Locate the cell with the specified text and output its (X, Y) center coordinate. 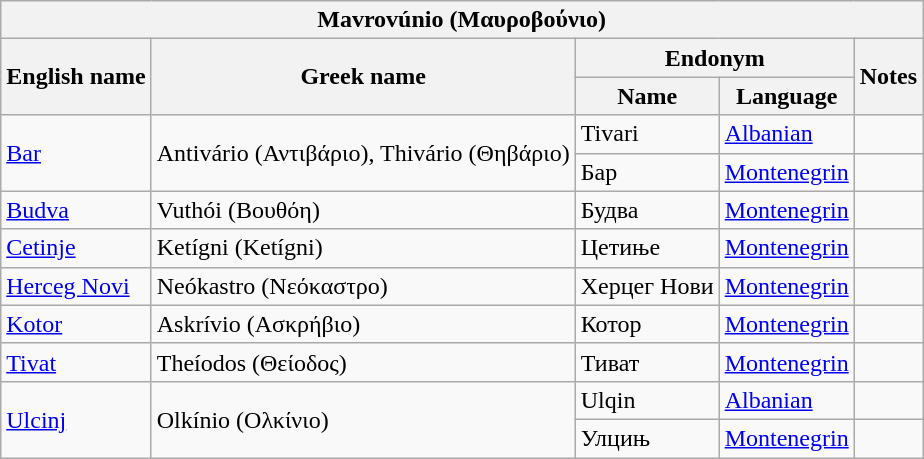
Котор (647, 324)
Tivat (76, 362)
Endonym (714, 58)
Херцег Нови (647, 286)
Notes (888, 77)
Bar (76, 153)
Ketígni (Ketígni) (363, 248)
Name (647, 96)
Kotor (76, 324)
Neókastro (Νεόκαστρο) (363, 286)
Tivari (647, 134)
Greek name (363, 77)
Vuthói (Βουθόη) (363, 210)
Herceg Novi (76, 286)
Budva (76, 210)
Цетиње (647, 248)
Askrívio (Ασκρήβιο) (363, 324)
Mavrovúnio (Μαυροβούνιο) (462, 20)
Будва (647, 210)
Улцињ (647, 438)
Language (786, 96)
Antivário (Αντιβάριο), Thivário (Θηβάριο) (363, 153)
Olkínio (Ολκίνιο) (363, 419)
Ulqin (647, 400)
Theíodos (Θείοδος) (363, 362)
Бар (647, 172)
Cetinje (76, 248)
English name (76, 77)
Ulcinj (76, 419)
Тиват (647, 362)
